From the cell containing the given text, extract its center point as [x, y] coordinate. 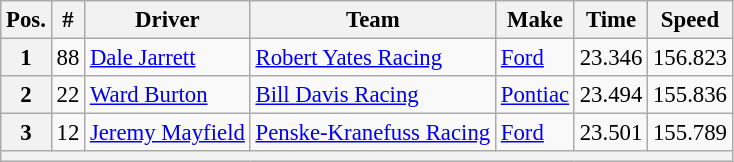
Robert Yates Racing [372, 58]
Pos. [26, 20]
Ward Burton [168, 95]
23.501 [610, 133]
Bill Davis Racing [372, 95]
Team [372, 20]
Time [610, 20]
23.494 [610, 95]
# [68, 20]
Pontiac [534, 95]
Dale Jarrett [168, 58]
Driver [168, 20]
12 [68, 133]
1 [26, 58]
156.823 [690, 58]
Jeremy Mayfield [168, 133]
23.346 [610, 58]
2 [26, 95]
Speed [690, 20]
Make [534, 20]
3 [26, 133]
88 [68, 58]
Penske-Kranefuss Racing [372, 133]
155.789 [690, 133]
22 [68, 95]
155.836 [690, 95]
